Capture the cell that displays the provided text and extract its [X, Y] central coordinate. 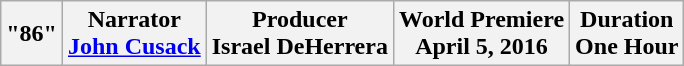
"86" [32, 34]
DurationOne Hour [627, 34]
NarratorJohn Cusack [134, 34]
ProducerIsrael DeHerrera [300, 34]
World PremiereApril 5, 2016 [481, 34]
